Find where the given text appears and provide that cell's center as [X, Y] coordinate. 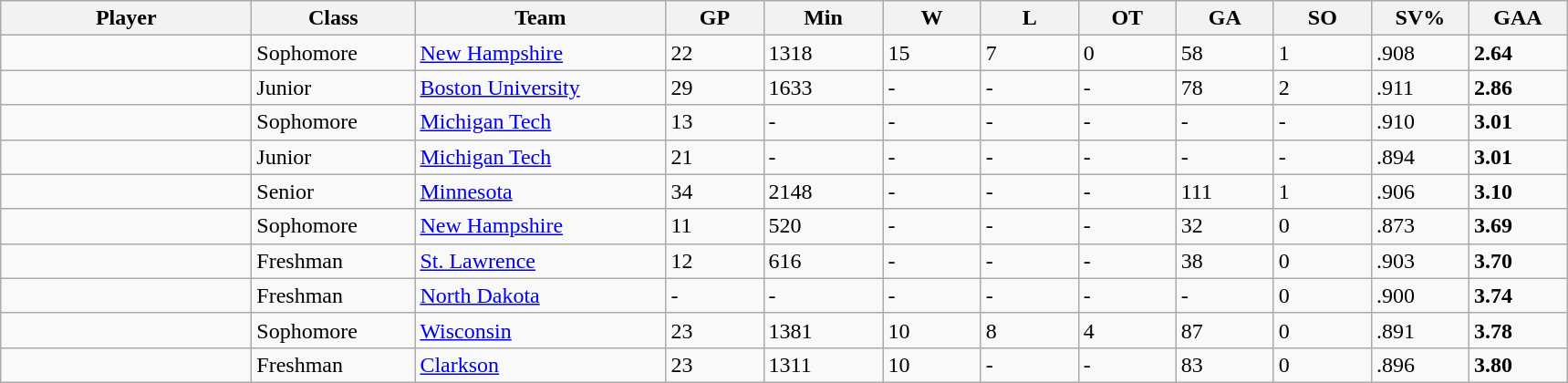
3.80 [1518, 365]
1318 [823, 53]
87 [1224, 330]
GAA [1518, 18]
.903 [1419, 261]
78 [1224, 88]
.911 [1419, 88]
3.78 [1518, 330]
11 [715, 226]
Boston University [540, 88]
.906 [1419, 191]
12 [715, 261]
SO [1323, 18]
58 [1224, 53]
3.10 [1518, 191]
1633 [823, 88]
OT [1127, 18]
Wisconsin [540, 330]
Class [334, 18]
15 [932, 53]
111 [1224, 191]
.894 [1419, 157]
St. Lawrence [540, 261]
L [1029, 18]
21 [715, 157]
3.74 [1518, 295]
8 [1029, 330]
38 [1224, 261]
Minnesota [540, 191]
.896 [1419, 365]
520 [823, 226]
3.69 [1518, 226]
.891 [1419, 330]
7 [1029, 53]
616 [823, 261]
22 [715, 53]
1381 [823, 330]
.908 [1419, 53]
29 [715, 88]
W [932, 18]
2148 [823, 191]
.910 [1419, 122]
3.70 [1518, 261]
Senior [334, 191]
GA [1224, 18]
SV% [1419, 18]
2.86 [1518, 88]
4 [1127, 330]
2 [1323, 88]
Team [540, 18]
Min [823, 18]
83 [1224, 365]
1311 [823, 365]
.900 [1419, 295]
GP [715, 18]
13 [715, 122]
North Dakota [540, 295]
2.64 [1518, 53]
32 [1224, 226]
.873 [1419, 226]
Clarkson [540, 365]
Player [126, 18]
34 [715, 191]
